From the cell containing the given text, extract its center point as [x, y] coordinate. 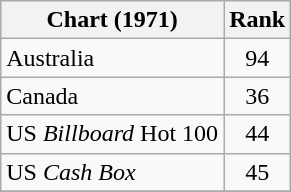
36 [258, 96]
94 [258, 58]
US Cash Box [112, 172]
45 [258, 172]
US Billboard Hot 100 [112, 134]
44 [258, 134]
Canada [112, 96]
Australia [112, 58]
Rank [258, 20]
Chart (1971) [112, 20]
